From the cell containing the given text, extract its center point as (x, y) coordinate. 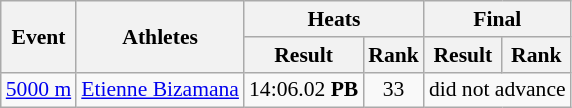
Etienne Bizamana (160, 90)
Heats (334, 19)
14:06.02 PB (304, 90)
33 (394, 90)
Event (38, 36)
Final (498, 19)
did not advance (498, 90)
5000 m (38, 90)
Athletes (160, 36)
